Capture the cell that displays the provided text and extract its (X, Y) central coordinate. 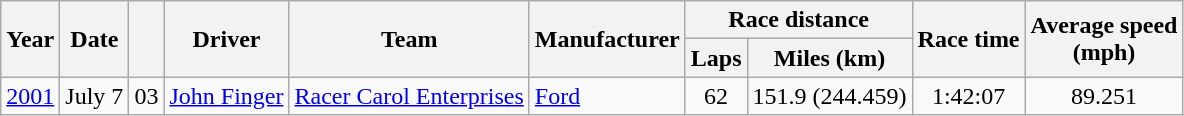
Year (30, 39)
Manufacturer (607, 39)
Race time (968, 39)
Racer Carol Enterprises (409, 96)
89.251 (1104, 96)
Ford (607, 96)
Team (409, 39)
2001 (30, 96)
62 (716, 96)
Driver (226, 39)
Race distance (798, 20)
1:42:07 (968, 96)
Laps (716, 58)
Average speed(mph) (1104, 39)
July 7 (94, 96)
151.9 (244.459) (830, 96)
John Finger (226, 96)
Miles (km) (830, 58)
03 (146, 96)
Date (94, 39)
